For the text-containing cell, return its midpoint in (x, y) coordinate format. 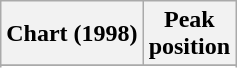
Chart (1998) (72, 34)
Peakposition (189, 34)
